Identify which cell holds the provided text, then report its (x, y) central coordinate. 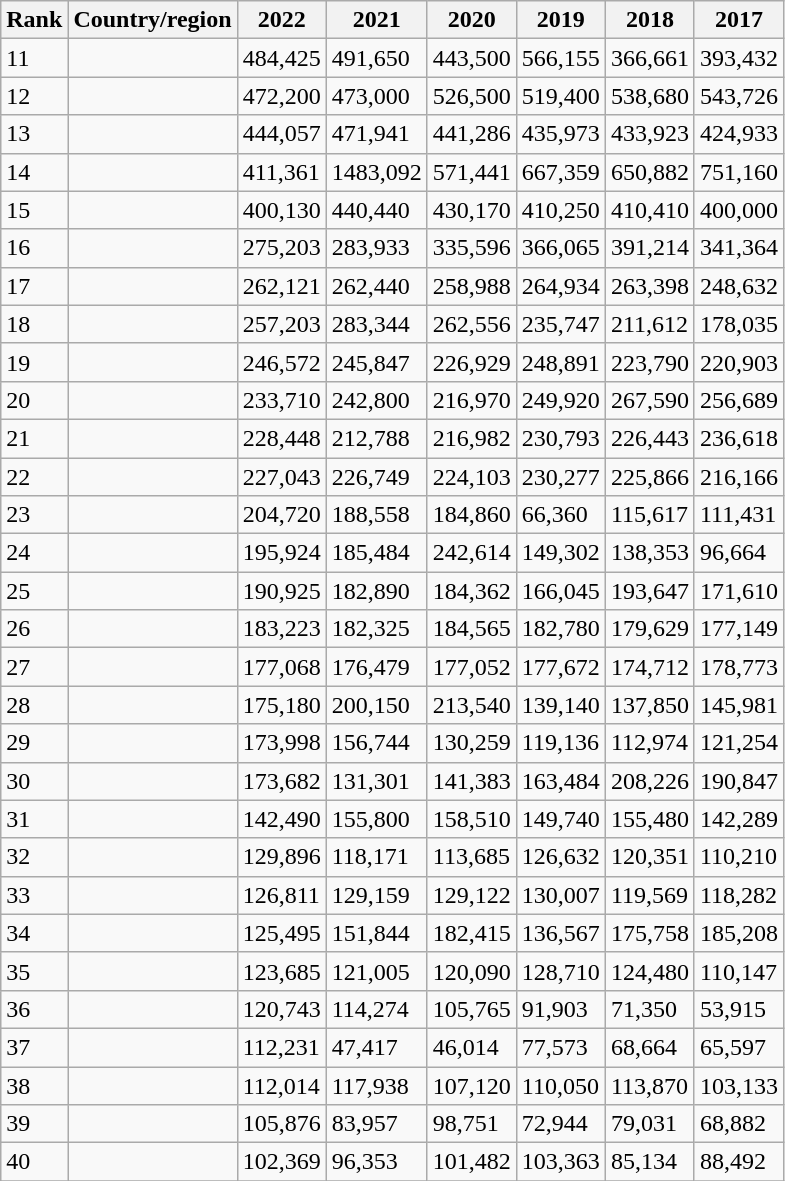
185,208 (738, 933)
441,286 (472, 134)
174,712 (650, 667)
120,090 (472, 971)
248,891 (560, 362)
110,147 (738, 971)
178,035 (738, 324)
120,743 (282, 1009)
444,057 (282, 134)
226,443 (650, 438)
85,134 (650, 1162)
411,361 (282, 172)
130,259 (472, 743)
230,793 (560, 438)
571,441 (472, 172)
424,933 (738, 134)
223,790 (650, 362)
142,289 (738, 819)
216,166 (738, 477)
188,558 (376, 515)
410,410 (650, 210)
185,484 (376, 553)
40 (34, 1162)
34 (34, 933)
190,847 (738, 781)
77,573 (560, 1047)
101,482 (472, 1162)
225,866 (650, 477)
195,924 (282, 553)
119,136 (560, 743)
33 (34, 895)
113,685 (472, 857)
543,726 (738, 96)
136,567 (560, 933)
19 (34, 362)
Country/region (152, 20)
105,765 (472, 1009)
258,988 (472, 286)
26 (34, 629)
177,052 (472, 667)
118,282 (738, 895)
400,130 (282, 210)
120,351 (650, 857)
28 (34, 705)
230,277 (560, 477)
366,661 (650, 58)
226,929 (472, 362)
107,120 (472, 1085)
17 (34, 286)
166,045 (560, 591)
410,250 (560, 210)
155,480 (650, 819)
249,920 (560, 400)
2017 (738, 20)
96,664 (738, 553)
184,860 (472, 515)
142,490 (282, 819)
430,170 (472, 210)
118,171 (376, 857)
435,973 (560, 134)
138,353 (650, 553)
193,647 (650, 591)
21 (34, 438)
177,672 (560, 667)
538,680 (650, 96)
491,650 (376, 58)
14 (34, 172)
139,140 (560, 705)
391,214 (650, 248)
184,565 (472, 629)
184,362 (472, 591)
2018 (650, 20)
15 (34, 210)
341,364 (738, 248)
121,254 (738, 743)
71,350 (650, 1009)
2022 (282, 20)
129,896 (282, 857)
110,050 (560, 1085)
98,751 (472, 1124)
212,788 (376, 438)
112,974 (650, 743)
137,850 (650, 705)
443,500 (472, 58)
110,210 (738, 857)
30 (34, 781)
47,417 (376, 1047)
263,398 (650, 286)
182,780 (560, 629)
216,982 (472, 438)
39 (34, 1124)
38 (34, 1085)
117,938 (376, 1085)
103,363 (560, 1162)
149,740 (560, 819)
246,572 (282, 362)
126,632 (560, 857)
156,744 (376, 743)
173,998 (282, 743)
121,005 (376, 971)
667,359 (560, 172)
473,000 (376, 96)
23 (34, 515)
200,150 (376, 705)
650,882 (650, 172)
35 (34, 971)
37 (34, 1047)
177,149 (738, 629)
12 (34, 96)
2021 (376, 20)
27 (34, 667)
275,203 (282, 248)
46,014 (472, 1047)
13 (34, 134)
178,773 (738, 667)
179,629 (650, 629)
257,203 (282, 324)
262,556 (472, 324)
171,610 (738, 591)
113,870 (650, 1085)
471,941 (376, 134)
400,000 (738, 210)
175,758 (650, 933)
242,614 (472, 553)
79,031 (650, 1124)
213,540 (472, 705)
155,800 (376, 819)
228,448 (282, 438)
176,479 (376, 667)
96,353 (376, 1162)
283,344 (376, 324)
566,155 (560, 58)
190,925 (282, 591)
220,903 (738, 362)
204,720 (282, 515)
65,597 (738, 1047)
66,360 (560, 515)
158,510 (472, 819)
149,302 (560, 553)
83,957 (376, 1124)
245,847 (376, 362)
283,933 (376, 248)
91,903 (560, 1009)
236,618 (738, 438)
16 (34, 248)
115,617 (650, 515)
182,890 (376, 591)
111,431 (738, 515)
119,569 (650, 895)
29 (34, 743)
145,981 (738, 705)
124,480 (650, 971)
141,383 (472, 781)
36 (34, 1009)
208,226 (650, 781)
519,400 (560, 96)
103,133 (738, 1085)
182,415 (472, 933)
2019 (560, 20)
248,632 (738, 286)
31 (34, 819)
177,068 (282, 667)
484,425 (282, 58)
224,103 (472, 477)
126,811 (282, 895)
Rank (34, 20)
163,484 (560, 781)
233,710 (282, 400)
235,747 (560, 324)
526,500 (472, 96)
262,440 (376, 286)
105,876 (282, 1124)
242,800 (376, 400)
128,710 (560, 971)
151,844 (376, 933)
112,231 (282, 1047)
335,596 (472, 248)
123,685 (282, 971)
72,944 (560, 1124)
88,492 (738, 1162)
440,440 (376, 210)
102,369 (282, 1162)
227,043 (282, 477)
11 (34, 58)
267,590 (650, 400)
112,014 (282, 1085)
216,970 (472, 400)
130,007 (560, 895)
68,882 (738, 1124)
53,915 (738, 1009)
366,065 (560, 248)
129,159 (376, 895)
262,121 (282, 286)
129,122 (472, 895)
182,325 (376, 629)
173,682 (282, 781)
22 (34, 477)
1483,092 (376, 172)
751,160 (738, 172)
18 (34, 324)
472,200 (282, 96)
32 (34, 857)
2020 (472, 20)
125,495 (282, 933)
211,612 (650, 324)
264,934 (560, 286)
433,923 (650, 134)
24 (34, 553)
114,274 (376, 1009)
256,689 (738, 400)
131,301 (376, 781)
68,664 (650, 1047)
175,180 (282, 705)
20 (34, 400)
393,432 (738, 58)
25 (34, 591)
183,223 (282, 629)
226,749 (376, 477)
